Identify which cell holds the provided text, then report its [x, y] central coordinate. 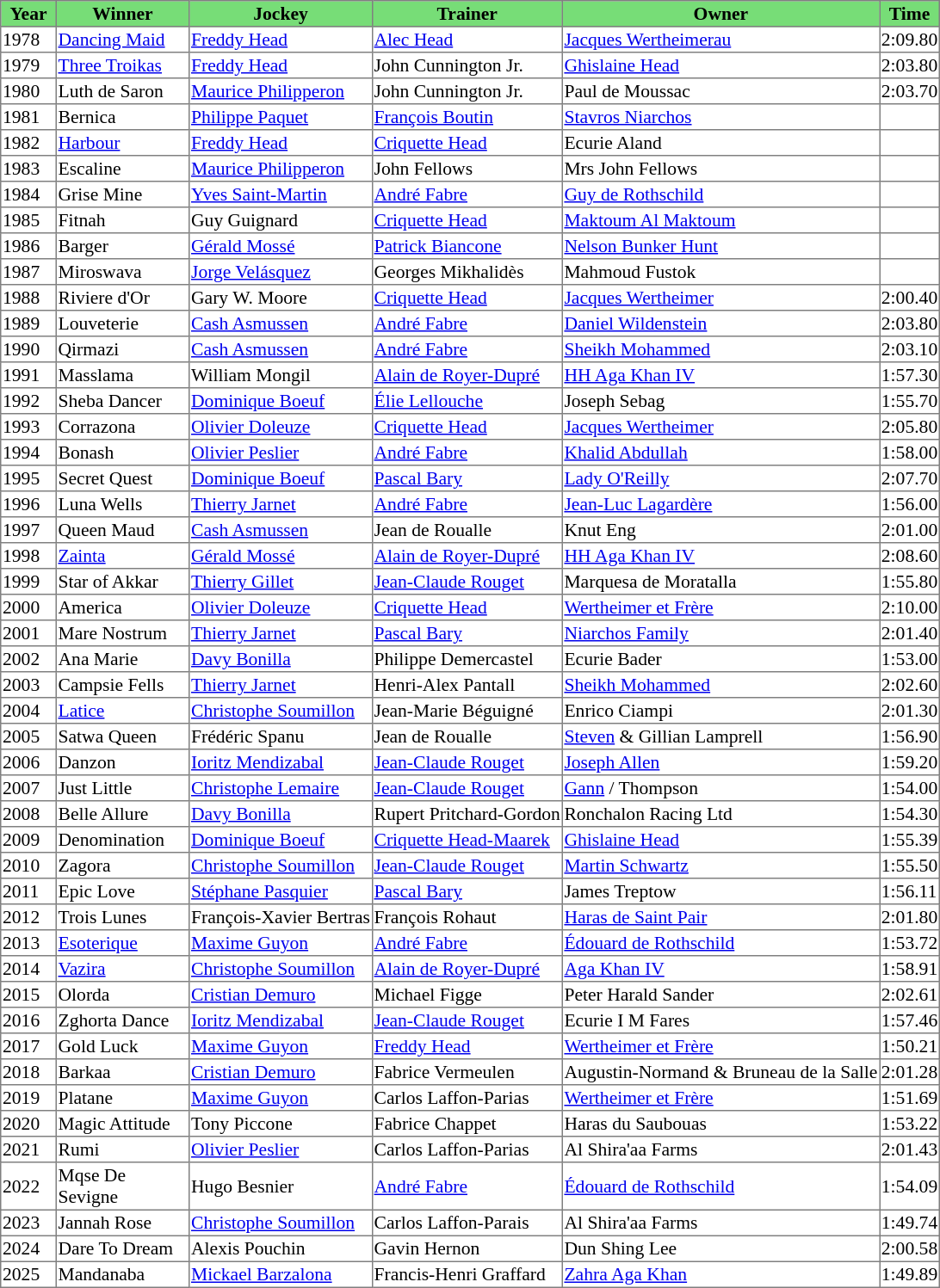
2020 [28, 1124]
Alec Head [467, 40]
1978 [28, 40]
Gavin Hernon [467, 1248]
1992 [28, 401]
2017 [28, 1046]
2011 [28, 891]
2001 [28, 633]
Aga Khan IV [720, 969]
Jean-Marie Béguigné [467, 711]
William Mongil [281, 375]
Michael Figge [467, 995]
Mare Nostrum [122, 633]
2:01.00 [910, 530]
Qirmazi [122, 349]
1:56.90 [910, 736]
Knut Eng [720, 530]
1:53.00 [910, 659]
Barger [122, 246]
2:00.40 [910, 298]
Winner [122, 14]
1:49.89 [910, 1274]
Marquesa de Moratalla [720, 582]
2:03.70 [910, 91]
2:01.28 [910, 1072]
2:09.80 [910, 40]
Year [28, 14]
America [122, 607]
2:10.00 [910, 607]
1:53.72 [910, 943]
2:02.61 [910, 995]
1:55.50 [910, 866]
Patrick Biancone [467, 246]
Philippe Demercastel [467, 659]
Gold Luck [122, 1046]
2002 [28, 659]
1:59.20 [910, 762]
1986 [28, 246]
1990 [28, 349]
2:08.60 [910, 556]
2005 [28, 736]
1989 [28, 324]
1:56.11 [910, 891]
2:01.80 [910, 917]
Trois Lunes [122, 917]
Star of Akkar [122, 582]
1:58.91 [910, 969]
Georges Mikhalidès [467, 272]
Gann / Thompson [720, 788]
François Boutin [467, 117]
Belle Allure [122, 814]
Ronchalon Racing Ltd [720, 814]
1:57.46 [910, 1020]
Bernica [122, 117]
1:55.70 [910, 401]
Riviere d'Or [122, 298]
1983 [28, 169]
1982 [28, 143]
François Rohaut [467, 917]
Campsie Fells [122, 685]
Epic Love [122, 891]
Zainta [122, 556]
Vazira [122, 969]
1:55.39 [910, 840]
François-Xavier Bertras [281, 917]
Yves Saint-Martin [281, 194]
Platane [122, 1098]
1985 [28, 220]
2008 [28, 814]
Alexis Pouchin [281, 1248]
Luna Wells [122, 504]
2021 [28, 1149]
Fitnah [122, 220]
Harbour [122, 143]
2:01.40 [910, 633]
Sheba Dancer [122, 401]
1994 [28, 453]
1981 [28, 117]
1:58.00 [910, 453]
2003 [28, 685]
Ecurie I M Fares [720, 1020]
Dancing Maid [122, 40]
Masslama [122, 375]
2010 [28, 866]
2015 [28, 995]
Stavros Niarchos [720, 117]
Philippe Paquet [281, 117]
1:53.22 [910, 1124]
1984 [28, 194]
Frédéric Spanu [281, 736]
1993 [28, 427]
Khalid Abdullah [720, 453]
Augustin-Normand & Bruneau de la Salle [720, 1072]
Just Little [122, 788]
Jean-Luc Lagardère [720, 504]
Luth de Saron [122, 91]
Magic Attitude [122, 1124]
2024 [28, 1248]
Henri-Alex Pantall [467, 685]
Zghorta Dance [122, 1020]
Haras du Saubouas [720, 1124]
Jacques Wertheimerau [720, 40]
Martin Schwartz [720, 866]
Danzon [122, 762]
Ecurie Aland [720, 143]
2:01.43 [910, 1149]
Daniel Wildenstein [720, 324]
Corrazona [122, 427]
Mahmoud Fustok [720, 272]
1991 [28, 375]
Tony Piccone [281, 1124]
Joseph Allen [720, 762]
Latice [122, 711]
Ecurie Bader [720, 659]
Three Troikas [122, 65]
2007 [28, 788]
1:51.69 [910, 1098]
2013 [28, 943]
Carlos Laffon-Parais [467, 1223]
Denomination [122, 840]
Hugo Besnier [281, 1186]
1:56.00 [910, 504]
1:54.09 [910, 1186]
Satwa Queen [122, 736]
2018 [28, 1072]
1:49.74 [910, 1223]
2:05.80 [910, 427]
Maktoum Al Maktoum [720, 220]
Paul de Moussac [720, 91]
1:55.80 [910, 582]
Nelson Bunker Hunt [720, 246]
Jannah Rose [122, 1223]
1979 [28, 65]
Louveterie [122, 324]
Miroswava [122, 272]
1999 [28, 582]
Mickael Barzalona [281, 1274]
Rupert Pritchard-Gordon [467, 814]
Stéphane Pasquier [281, 891]
2:01.30 [910, 711]
Mqse De Sevigne [122, 1186]
Steven & Gillian Lamprell [720, 736]
2023 [28, 1223]
2019 [28, 1098]
Escaline [122, 169]
2:00.58 [910, 1248]
Peter Harald Sander [720, 995]
Haras de Saint Pair [720, 917]
Élie Lellouche [467, 401]
2:02.60 [910, 685]
1997 [28, 530]
Christophe Lemaire [281, 788]
2000 [28, 607]
Criquette Head-Maarek [467, 840]
Olorda [122, 995]
Guy de Rothschild [720, 194]
Niarchos Family [720, 633]
1:50.21 [910, 1046]
Zagora [122, 866]
2004 [28, 711]
Bonash [122, 453]
Lady O'Reilly [720, 478]
Dun Shing Lee [720, 1248]
Time [910, 14]
1988 [28, 298]
John Fellows [467, 169]
2014 [28, 969]
2009 [28, 840]
1998 [28, 556]
Thierry Gillet [281, 582]
Secret Quest [122, 478]
James Treptow [720, 891]
Fabrice Chappet [467, 1124]
Owner [720, 14]
2022 [28, 1186]
1:54.30 [910, 814]
Mandanaba [122, 1274]
Zahra Aga Khan [720, 1274]
Guy Guignard [281, 220]
Esoterique [122, 943]
2016 [28, 1020]
Barkaa [122, 1072]
Jockey [281, 14]
Francis-Henri Graffard [467, 1274]
Mrs John Fellows [720, 169]
2006 [28, 762]
Trainer [467, 14]
Rumi [122, 1149]
Ana Marie [122, 659]
1:57.30 [910, 375]
Enrico Ciampi [720, 711]
Fabrice Vermeulen [467, 1072]
Jorge Velásquez [281, 272]
Queen Maud [122, 530]
Grise Mine [122, 194]
1995 [28, 478]
Joseph Sebag [720, 401]
2:07.70 [910, 478]
1:54.00 [910, 788]
2012 [28, 917]
Gary W. Moore [281, 298]
1980 [28, 91]
1996 [28, 504]
2025 [28, 1274]
Dare To Dream [122, 1248]
2:03.10 [910, 349]
1987 [28, 272]
